Return the [X, Y] coordinate for the center point of the cell that contains the specified text.  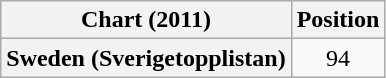
Chart (2011) [146, 20]
Position [338, 20]
94 [338, 58]
Sweden (Sverigetopplistan) [146, 58]
